Return the [x, y] coordinate for the center point of the cell that contains the specified text.  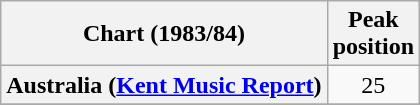
Australia (Kent Music Report) [164, 85]
Chart (1983/84) [164, 34]
25 [373, 85]
Peakposition [373, 34]
